Identify which cell holds the provided text, then report its [X, Y] central coordinate. 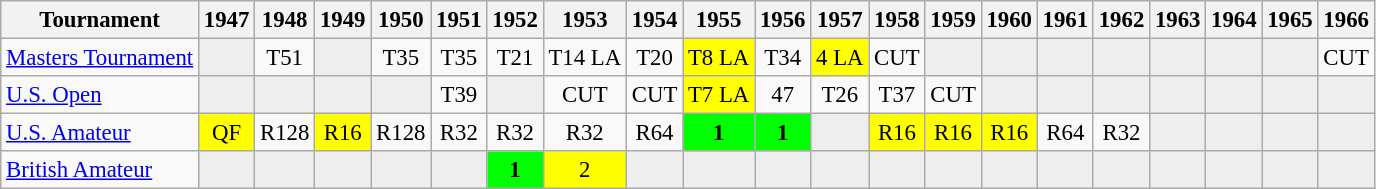
47 [783, 95]
1954 [654, 20]
T34 [783, 58]
Tournament [100, 20]
1955 [719, 20]
T37 [897, 95]
1965 [1290, 20]
1956 [783, 20]
1960 [1009, 20]
British Amateur [100, 170]
Masters Tournament [100, 58]
1953 [584, 20]
1949 [343, 20]
T51 [285, 58]
1964 [1234, 20]
T7 LA [719, 95]
1950 [401, 20]
1963 [1178, 20]
1947 [227, 20]
1958 [897, 20]
1962 [1121, 20]
QF [227, 133]
U.S. Open [100, 95]
1952 [515, 20]
T21 [515, 58]
1959 [953, 20]
1966 [1346, 20]
2 [584, 170]
U.S. Amateur [100, 133]
1951 [459, 20]
1961 [1065, 20]
1948 [285, 20]
T8 LA [719, 58]
1957 [840, 20]
T20 [654, 58]
4 LA [840, 58]
T39 [459, 95]
T14 LA [584, 58]
T26 [840, 95]
